Capture the cell that displays the provided text and extract its [X, Y] central coordinate. 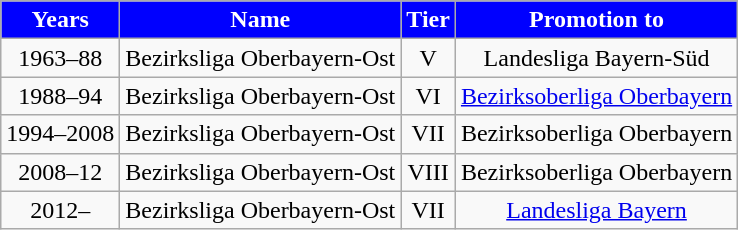
Years [60, 20]
Name [260, 20]
1994–2008 [60, 134]
Landesliga Bayern-Süd [596, 58]
1988–94 [60, 96]
Landesliga Bayern [596, 210]
1963–88 [60, 58]
VI [428, 96]
VIII [428, 172]
Promotion to [596, 20]
2012– [60, 210]
Tier [428, 20]
V [428, 58]
2008–12 [60, 172]
